For the text-containing cell, return its midpoint in [x, y] coordinate format. 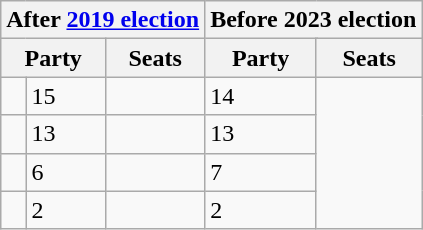
After 2019 election [103, 20]
Before 2023 election [314, 20]
14 [261, 96]
6 [66, 172]
15 [66, 96]
7 [261, 172]
